Find where the given text appears and provide that cell's center as [X, Y] coordinate. 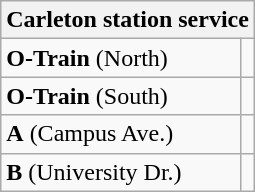
A (Campus Ave.) [120, 134]
O-Train (South) [120, 96]
O-Train (North) [120, 58]
Carleton station service [128, 20]
B (University Dr.) [120, 172]
